Find where the given text appears and provide that cell's center as [X, Y] coordinate. 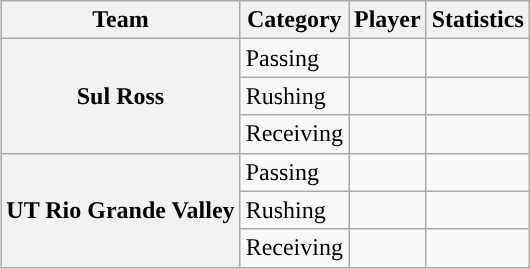
Statistics [478, 20]
Player [387, 20]
Sul Ross [120, 96]
Team [120, 20]
UT Rio Grande Valley [120, 210]
Category [294, 20]
